Return the (x, y) coordinate for the center point of the cell that contains the specified text.  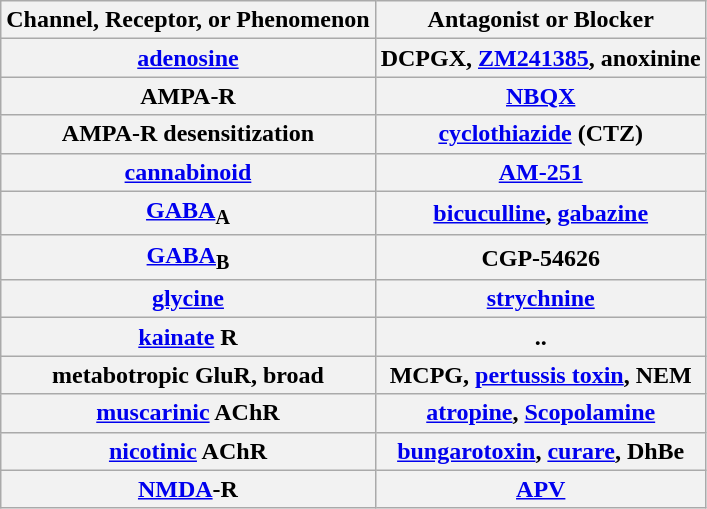
Channel, Receptor, or Phenomenon (188, 20)
cyclothiazide (CTZ) (540, 134)
strychnine (540, 299)
CGP-54626 (540, 257)
muscarinic AChR (188, 413)
metabotropic GluR, broad (188, 375)
bicuculline, gabazine (540, 213)
bungarotoxin, curare, DhBe (540, 451)
GABAB (188, 257)
adenosine (188, 58)
APV (540, 489)
MCPG, pertussis toxin, NEM (540, 375)
NMDA-R (188, 489)
cannabinoid (188, 172)
glycine (188, 299)
Antagonist or Blocker (540, 20)
DCPGX, ZM241385, anoxinine (540, 58)
.. (540, 337)
nicotinic AChR (188, 451)
atropine, Scopolamine (540, 413)
AMPA-R desensitization (188, 134)
AMPA-R (188, 96)
GABAA (188, 213)
kainate R (188, 337)
NBQX (540, 96)
AM-251 (540, 172)
